Return the [X, Y] coordinate for the center point of the cell that contains the specified text.  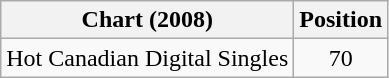
70 [341, 58]
Chart (2008) [148, 20]
Hot Canadian Digital Singles [148, 58]
Position [341, 20]
